Find where the given text appears and provide that cell's center as (x, y) coordinate. 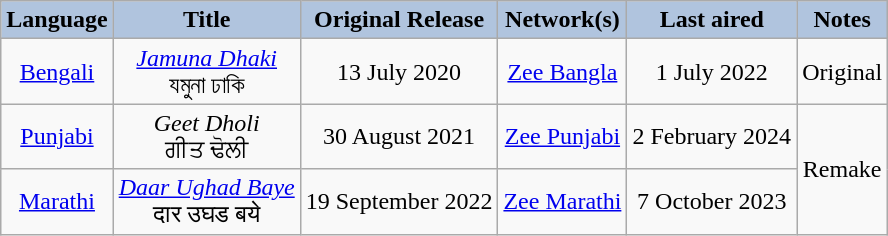
Jamuna Dhaki যমুনা ঢাকি (206, 72)
19 September 2022 (399, 202)
Bengali (57, 72)
30 August 2021 (399, 136)
Punjabi (57, 136)
7 October 2023 (712, 202)
Original (842, 72)
Original Release (399, 20)
Remake (842, 169)
1 July 2022 (712, 72)
Zee Bangla (562, 72)
Title (206, 20)
Network(s) (562, 20)
Geet Dholi ਗੀਤ ਢੋਲੀ (206, 136)
Daar Ughad Baye दार उघड बये (206, 202)
13 July 2020 (399, 72)
Marathi (57, 202)
2 February 2024 (712, 136)
Notes (842, 20)
Last aired (712, 20)
Zee Marathi (562, 202)
Zee Punjabi (562, 136)
Language (57, 20)
